Detect which cell encompasses the target text, then output its (x, y) center coordinate. 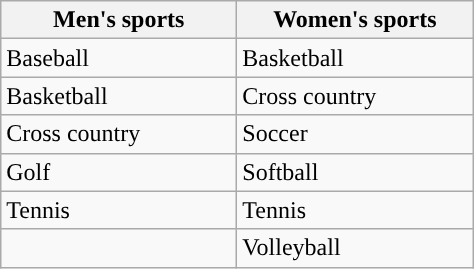
Men's sports (119, 20)
Soccer (355, 134)
Volleyball (355, 248)
Softball (355, 172)
Women's sports (355, 20)
Baseball (119, 58)
Golf (119, 172)
